Extract the (X, Y) coordinate from the center of the cell holding the provided text.  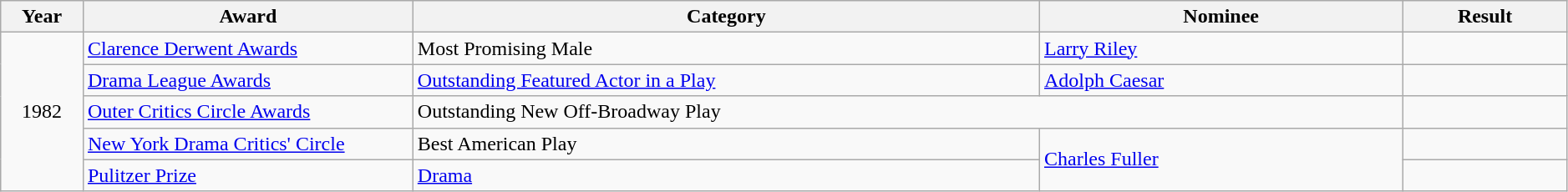
Result (1485, 17)
Nominee (1220, 17)
Pulitzer Prize (247, 175)
Charles Fuller (1220, 159)
Outstanding Featured Actor in a Play (726, 80)
1982 (42, 112)
Category (726, 17)
Outstanding New Off-Broadway Play (907, 112)
Award (247, 17)
Adolph Caesar (1220, 80)
Drama (726, 175)
Clarence Derwent Awards (247, 48)
Most Promising Male (726, 48)
New York Drama Critics' Circle (247, 144)
Outer Critics Circle Awards (247, 112)
Drama League Awards (247, 80)
Larry Riley (1220, 48)
Year (42, 17)
Best American Play (726, 144)
